Provide the (x, y) coordinate of the cell's center where the given text is located.  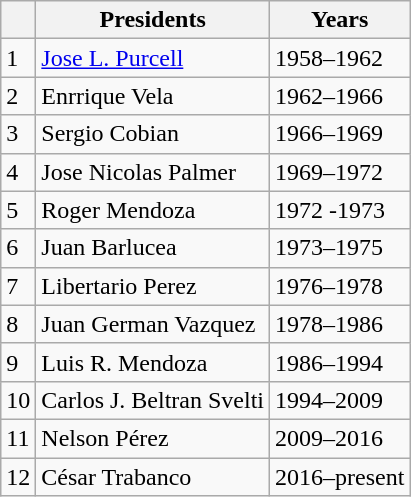
9 (18, 362)
2009–2016 (340, 438)
1972 -1973 (340, 210)
7 (18, 286)
1986–1994 (340, 362)
3 (18, 134)
Sergio Cobian (153, 134)
Roger Mendoza (153, 210)
1978–1986 (340, 324)
10 (18, 400)
Enrrique Vela (153, 96)
1958–1962 (340, 58)
Presidents (153, 20)
1973–1975 (340, 248)
1969–1972 (340, 172)
Jose Nicolas Palmer (153, 172)
1 (18, 58)
César Trabanco (153, 477)
1962–1966 (340, 96)
11 (18, 438)
4 (18, 172)
Years (340, 20)
1976–1978 (340, 286)
2 (18, 96)
Carlos J. Beltran Svelti (153, 400)
Nelson Pérez (153, 438)
2016–present (340, 477)
Jose L. Purcell (153, 58)
Libertario Perez (153, 286)
Juan Barlucea (153, 248)
8 (18, 324)
Juan German Vazquez (153, 324)
6 (18, 248)
5 (18, 210)
Luis R. Mendoza (153, 362)
1966–1969 (340, 134)
1994–2009 (340, 400)
12 (18, 477)
